For the text-containing cell, return its midpoint in [X, Y] coordinate format. 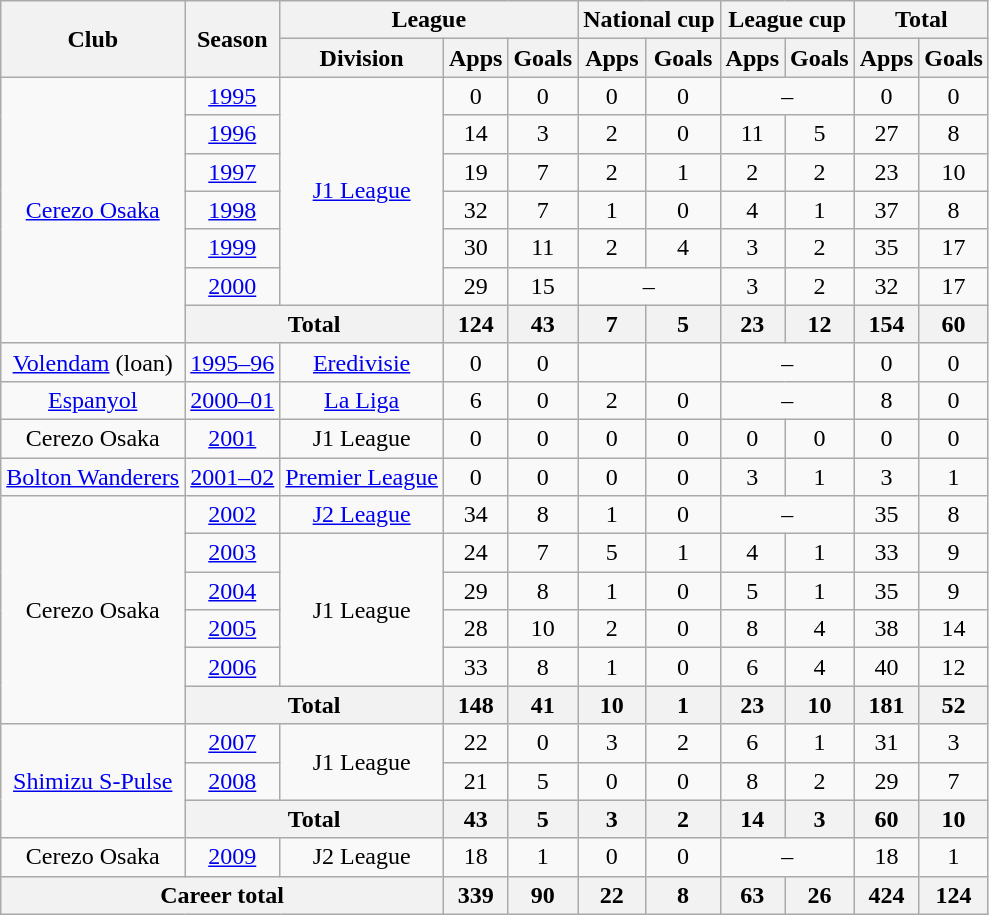
148 [475, 705]
26 [819, 895]
Division [362, 58]
1996 [232, 134]
2007 [232, 743]
37 [886, 210]
2003 [232, 553]
2002 [232, 515]
1998 [232, 210]
League cup [787, 20]
Bolton Wanderers [93, 477]
90 [543, 895]
2000–01 [232, 400]
La Liga [362, 400]
1999 [232, 248]
National cup [649, 20]
Espanyol [93, 400]
19 [475, 172]
154 [886, 324]
24 [475, 553]
2000 [232, 286]
2008 [232, 781]
63 [752, 895]
Premier League [362, 477]
League [429, 20]
28 [475, 629]
2006 [232, 667]
424 [886, 895]
21 [475, 781]
Season [232, 39]
40 [886, 667]
339 [475, 895]
Eredivisie [362, 362]
Volendam (loan) [93, 362]
1997 [232, 172]
34 [475, 515]
52 [954, 705]
181 [886, 705]
30 [475, 248]
41 [543, 705]
2009 [232, 857]
1995–96 [232, 362]
31 [886, 743]
27 [886, 134]
Career total [222, 895]
1995 [232, 96]
2004 [232, 591]
2001–02 [232, 477]
2005 [232, 629]
2001 [232, 438]
15 [543, 286]
38 [886, 629]
Club [93, 39]
Shimizu S-Pulse [93, 781]
